For the text-containing cell, return its midpoint in [x, y] coordinate format. 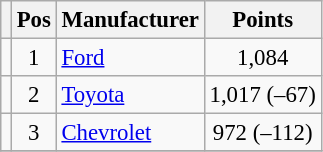
Toyota [130, 95]
Points [262, 20]
Pos [34, 20]
2 [34, 95]
1,017 (–67) [262, 95]
Manufacturer [130, 20]
972 (–112) [262, 133]
3 [34, 133]
Ford [130, 58]
1 [34, 58]
Chevrolet [130, 133]
1,084 [262, 58]
